Identify which cell holds the provided text, then report its (X, Y) central coordinate. 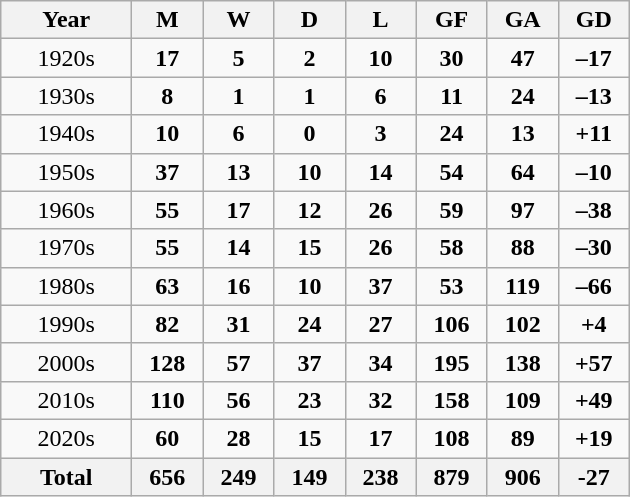
60 (168, 438)
1990s (66, 324)
16 (238, 286)
97 (522, 210)
53 (452, 286)
106 (452, 324)
89 (522, 438)
2010s (66, 400)
+57 (594, 362)
5 (238, 58)
–13 (594, 96)
1920s (66, 58)
906 (522, 477)
158 (452, 400)
D (310, 20)
64 (522, 172)
Total (66, 477)
1950s (66, 172)
63 (168, 286)
656 (168, 477)
23 (310, 400)
W (238, 20)
27 (380, 324)
108 (452, 438)
+19 (594, 438)
30 (452, 58)
1930s (66, 96)
+49 (594, 400)
82 (168, 324)
–38 (594, 210)
879 (452, 477)
128 (168, 362)
8 (168, 96)
+4 (594, 324)
Year (66, 20)
59 (452, 210)
149 (310, 477)
1940s (66, 134)
–66 (594, 286)
3 (380, 134)
54 (452, 172)
–30 (594, 248)
58 (452, 248)
1980s (66, 286)
34 (380, 362)
119 (522, 286)
M (168, 20)
0 (310, 134)
47 (522, 58)
110 (168, 400)
88 (522, 248)
12 (310, 210)
–17 (594, 58)
138 (522, 362)
28 (238, 438)
–10 (594, 172)
GF (452, 20)
2020s (66, 438)
195 (452, 362)
11 (452, 96)
-27 (594, 477)
GA (522, 20)
1970s (66, 248)
+11 (594, 134)
2 (310, 58)
57 (238, 362)
1960s (66, 210)
32 (380, 400)
L (380, 20)
238 (380, 477)
31 (238, 324)
109 (522, 400)
2000s (66, 362)
56 (238, 400)
GD (594, 20)
249 (238, 477)
102 (522, 324)
